Identify which cell holds the provided text, then report its (x, y) central coordinate. 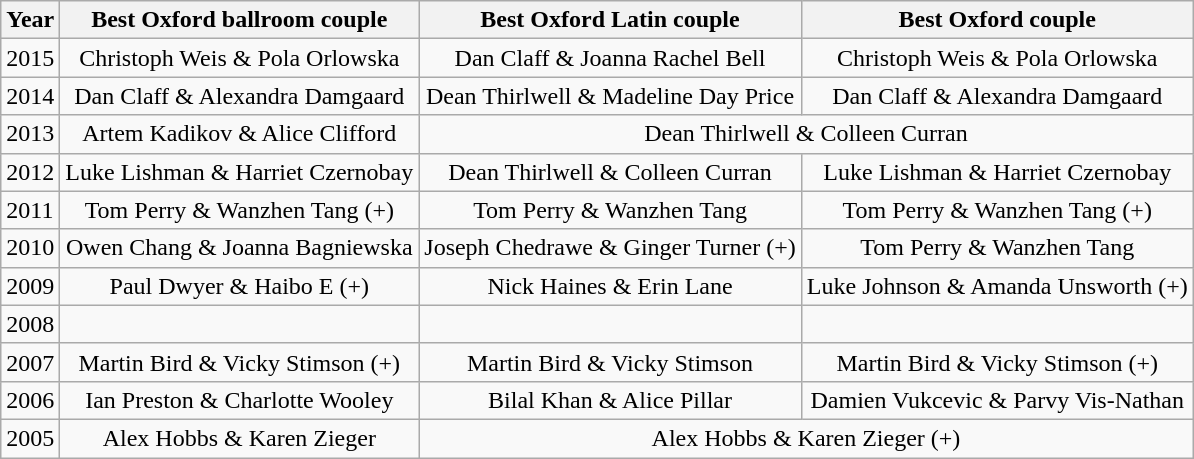
Dan Claff & Joanna Rachel Bell (610, 58)
Dean Thirlwell & Madeline Day Price (610, 96)
Best Oxford ballroom couple (240, 20)
Martin Bird & Vicky Stimson (610, 362)
Joseph Chedrawe & Ginger Turner (+) (610, 248)
Alex Hobbs & Karen Zieger (+) (806, 438)
2008 (30, 324)
2005 (30, 438)
Nick Haines & Erin Lane (610, 286)
Alex Hobbs & Karen Zieger (240, 438)
2009 (30, 286)
2015 (30, 58)
Damien Vukcevic & Parvy Vis-Nathan (997, 400)
Best Oxford Latin couple (610, 20)
Paul Dwyer & Haibo E (+) (240, 286)
2012 (30, 172)
Bilal Khan & Alice Pillar (610, 400)
2006 (30, 400)
Luke Johnson & Amanda Unsworth (+) (997, 286)
Best Oxford couple (997, 20)
2013 (30, 134)
2014 (30, 96)
Year (30, 20)
2011 (30, 210)
Artem Kadikov & Alice Clifford (240, 134)
Ian Preston & Charlotte Wooley (240, 400)
2007 (30, 362)
2010 (30, 248)
Owen Chang & Joanna Bagniewska (240, 248)
